Capture the cell that displays the provided text and extract its (X, Y) central coordinate. 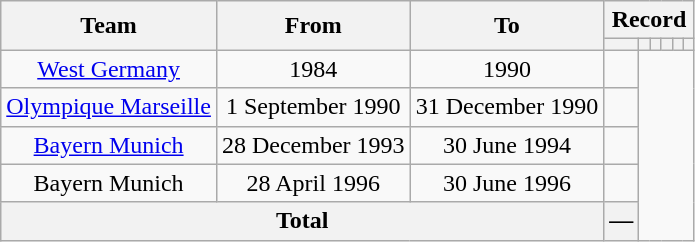
Team (109, 26)
From (313, 26)
28 December 1993 (313, 145)
Total (302, 221)
28 April 1996 (313, 183)
To (507, 26)
31 December 1990 (507, 107)
1984 (313, 69)
Record (649, 20)
West Germany (109, 69)
Olympique Marseille (109, 107)
— (622, 221)
30 June 1994 (507, 145)
30 June 1996 (507, 183)
1 September 1990 (313, 107)
1990 (507, 69)
